Find where the given text appears and provide that cell's center as (x, y) coordinate. 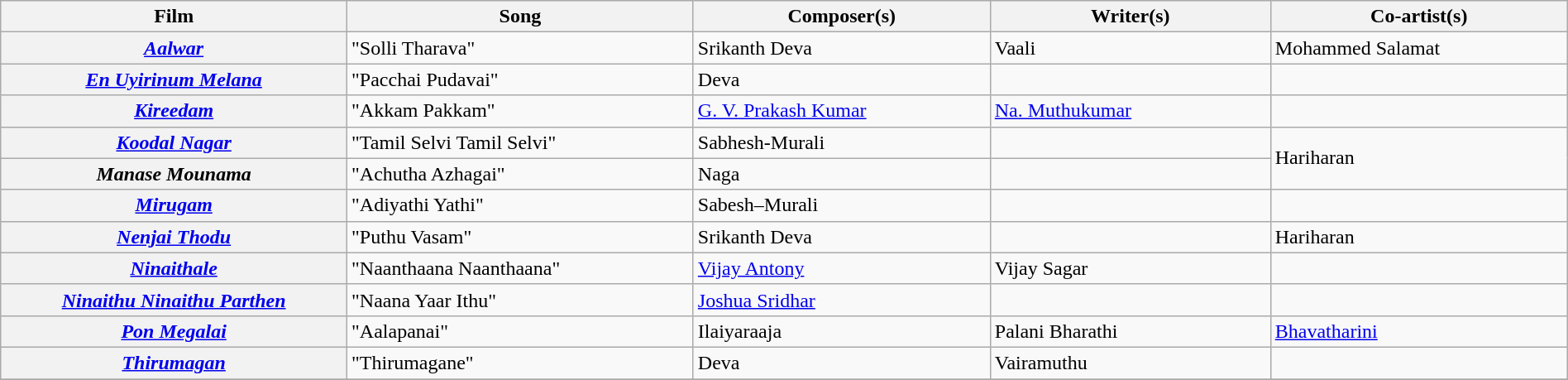
Thirumagan (174, 363)
Mirugam (174, 205)
Pon Megalai (174, 331)
Co-artist(s) (1419, 17)
"Tamil Selvi Tamil Selvi" (521, 142)
"Solli Tharava" (521, 48)
Koodal Nagar (174, 142)
Song (521, 17)
"Aalapanai" (521, 331)
"Achutha Azhagai" (521, 174)
"Naanthaana Naanthaana" (521, 268)
Composer(s) (842, 17)
Ninaithu Ninaithu Parthen (174, 300)
Vijay Antony (842, 268)
Bhavatharini (1419, 331)
"Akkam Pakkam" (521, 111)
Sabesh–Murali (842, 205)
"Naana Yaar Ithu" (521, 300)
Joshua Sridhar (842, 300)
Vairamuthu (1130, 363)
Vaali (1130, 48)
"Puthu Vasam" (521, 237)
Film (174, 17)
Vijay Sagar (1130, 268)
"Thirumagane" (521, 363)
"Pacchai Pudavai" (521, 79)
Aalwar (174, 48)
Manase Mounama (174, 174)
Naga (842, 174)
En Uyirinum Melana (174, 79)
Kireedam (174, 111)
"Adiyathi Yathi" (521, 205)
Nenjai Thodu (174, 237)
Ninaithale (174, 268)
Mohammed Salamat (1419, 48)
Palani Bharathi (1130, 331)
Ilaiyaraaja (842, 331)
Writer(s) (1130, 17)
Na. Muthukumar (1130, 111)
Sabhesh-Murali (842, 142)
G. V. Prakash Kumar (842, 111)
